Search for the cell housing the specified text and yield its (X, Y) center coordinate. 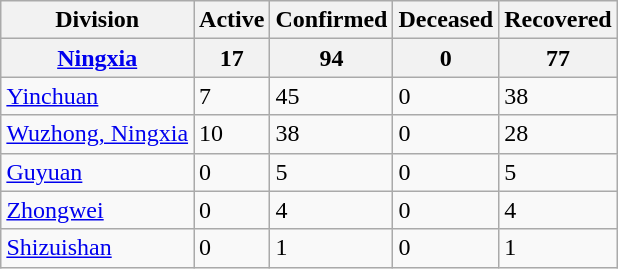
77 (558, 58)
Recovered (558, 20)
17 (232, 58)
Wuzhong, Ningxia (98, 134)
Deceased (446, 20)
94 (332, 58)
10 (232, 134)
Active (232, 20)
Yinchuan (98, 96)
45 (332, 96)
Ningxia (98, 58)
Confirmed (332, 20)
Division (98, 20)
Shizuishan (98, 248)
7 (232, 96)
Guyuan (98, 172)
Zhongwei (98, 210)
28 (558, 134)
